Determine the [x, y] coordinate at the center of the cell enclosing the given text.  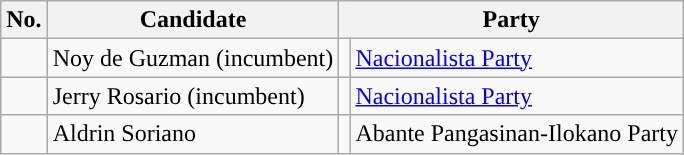
Aldrin Soriano [193, 134]
Abante Pangasinan-Ilokano Party [517, 134]
Noy de Guzman (incumbent) [193, 58]
No. [24, 20]
Jerry Rosario (incumbent) [193, 96]
Party [512, 20]
Candidate [193, 20]
